Output the [X, Y] coordinate of the center of the cell containing the given text.  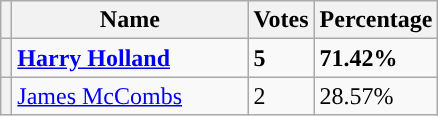
Votes [281, 20]
2 [281, 96]
Name [130, 20]
5 [281, 58]
James McCombs [130, 96]
Percentage [376, 20]
71.42% [376, 58]
Harry Holland [130, 58]
28.57% [376, 96]
